Scan for the cell matching the given text and deliver its (x, y) coordinate at center. 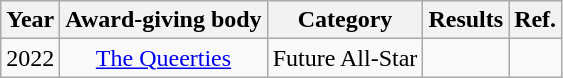
Year (30, 20)
2022 (30, 58)
Ref. (536, 20)
The Queerties (164, 58)
Future All-Star (345, 58)
Category (345, 20)
Award-giving body (164, 20)
Results (466, 20)
